Scan for the cell matching the given text and deliver its [X, Y] coordinate at center. 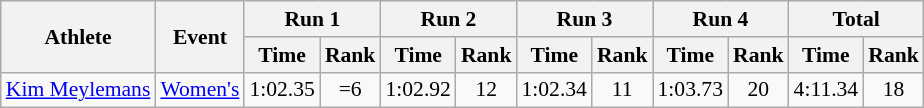
20 [758, 90]
1:02.35 [282, 90]
Kim Meylemans [78, 90]
Event [200, 36]
Total [856, 19]
12 [486, 90]
Run 2 [448, 19]
Run 4 [720, 19]
=6 [350, 90]
4:11.34 [826, 90]
11 [622, 90]
1:02.34 [554, 90]
1:02.92 [418, 90]
Women's [200, 90]
Run 3 [584, 19]
18 [894, 90]
1:03.73 [690, 90]
Athlete [78, 36]
Run 1 [312, 19]
